Provide the [x, y] coordinate of the cell's center where the given text is located.  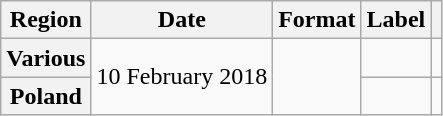
Region [46, 20]
Poland [46, 96]
Label [396, 20]
Date [182, 20]
10 February 2018 [182, 77]
Format [317, 20]
Various [46, 58]
